Return [X, Y] of the center of cell containing provided text 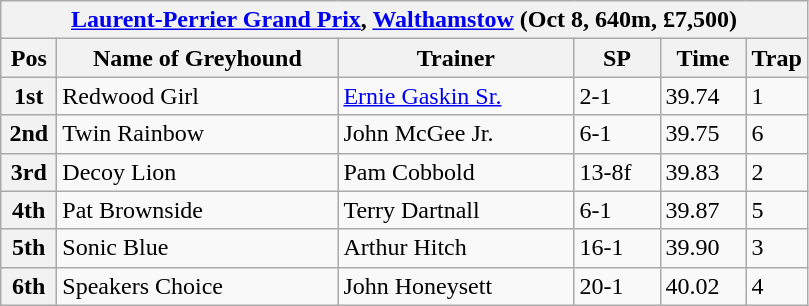
Trainer [456, 58]
Pat Brownside [198, 210]
Arthur Hitch [456, 248]
2 [776, 172]
Laurent-Perrier Grand Prix, Walthamstow (Oct 8, 640m, £7,500) [404, 20]
1st [29, 96]
4th [29, 210]
John Honeysett [456, 286]
2nd [29, 134]
39.90 [703, 248]
13-8f [617, 172]
Redwood Girl [198, 96]
Terry Dartnall [456, 210]
Name of Greyhound [198, 58]
20-1 [617, 286]
6th [29, 286]
Pam Cobbold [456, 172]
4 [776, 286]
5 [776, 210]
Speakers Choice [198, 286]
6 [776, 134]
Twin Rainbow [198, 134]
Pos [29, 58]
Ernie Gaskin Sr. [456, 96]
3rd [29, 172]
John McGee Jr. [456, 134]
16-1 [617, 248]
Trap [776, 58]
5th [29, 248]
39.75 [703, 134]
40.02 [703, 286]
SP [617, 58]
Sonic Blue [198, 248]
39.87 [703, 210]
Time [703, 58]
3 [776, 248]
39.83 [703, 172]
2-1 [617, 96]
Decoy Lion [198, 172]
39.74 [703, 96]
1 [776, 96]
